Capture the cell that displays the provided text and extract its (x, y) central coordinate. 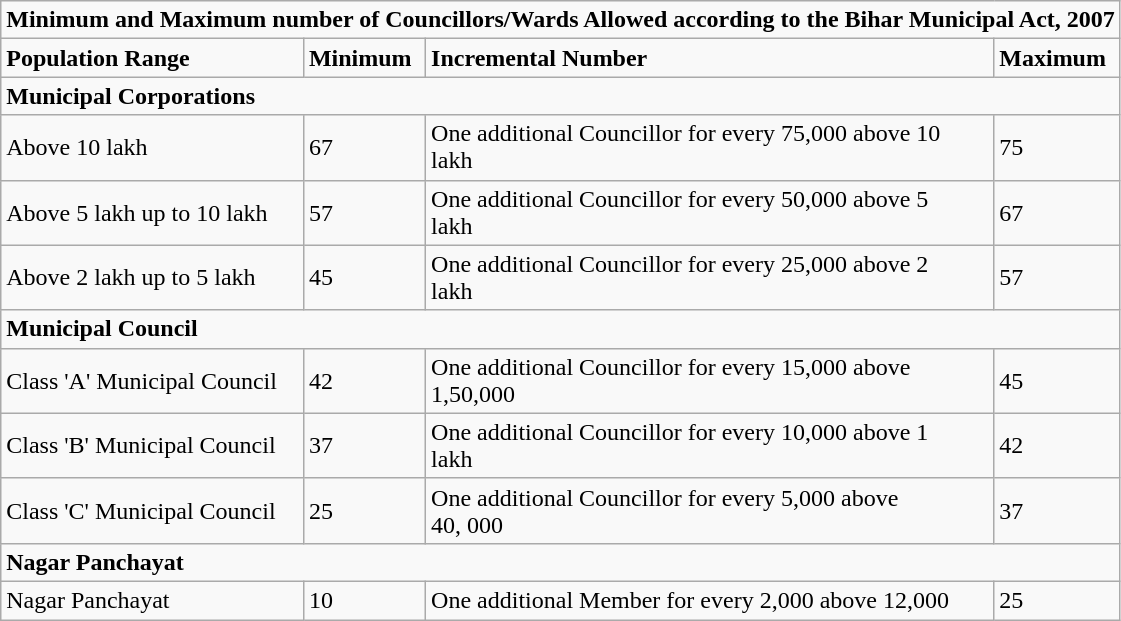
One additional Councillor for every 75,000 above 10lakh (710, 148)
Above 10 lakh (152, 148)
Population Range (152, 58)
One additional Councillor for every 10,000 above 1lakh (710, 446)
One additional Councillor for every 25,000 above 2lakh (710, 278)
One additional Councillor for every 50,000 above 5lakh (710, 212)
10 (364, 600)
One additional Councillor for every 5,000 above40, 000 (710, 510)
75 (1058, 148)
Maximum (1058, 58)
Incremental Number (710, 58)
Above 2 lakh up to 5 lakh (152, 278)
Class 'A' Municipal Council (152, 380)
Above 5 lakh up to 10 lakh (152, 212)
Class 'C' Municipal Council (152, 510)
One additional Member for every 2,000 above 12,000 (710, 600)
Class 'B' Municipal Council (152, 446)
One additional Councillor for every 15,000 above1,50,000 (710, 380)
Minimum and Maximum number of Councillors/Wards Allowed according to the Bihar Municipal Act, 2007 (561, 20)
Municipal Council (561, 329)
Municipal Corporations (561, 96)
Minimum (364, 58)
